Extract the [X, Y] coordinate from the center of the cell holding the provided text.  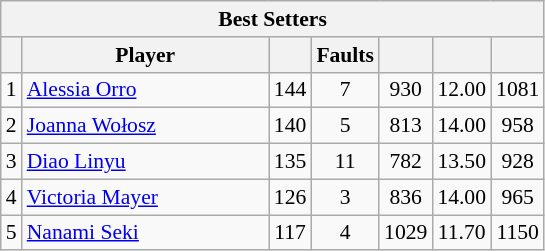
1081 [518, 90]
928 [518, 162]
813 [406, 126]
7 [345, 90]
144 [290, 90]
Diao Linyu [146, 162]
11 [345, 162]
13.50 [462, 162]
11.70 [462, 233]
782 [406, 162]
126 [290, 197]
135 [290, 162]
Nanami Seki [146, 233]
140 [290, 126]
Best Setters [273, 19]
Faults [345, 55]
958 [518, 126]
1 [12, 90]
965 [518, 197]
1029 [406, 233]
Joanna Wołosz [146, 126]
930 [406, 90]
2 [12, 126]
Player [146, 55]
117 [290, 233]
Victoria Mayer [146, 197]
1150 [518, 233]
836 [406, 197]
Alessia Orro [146, 90]
12.00 [462, 90]
